Detect which cell encompasses the target text, then output its (X, Y) center coordinate. 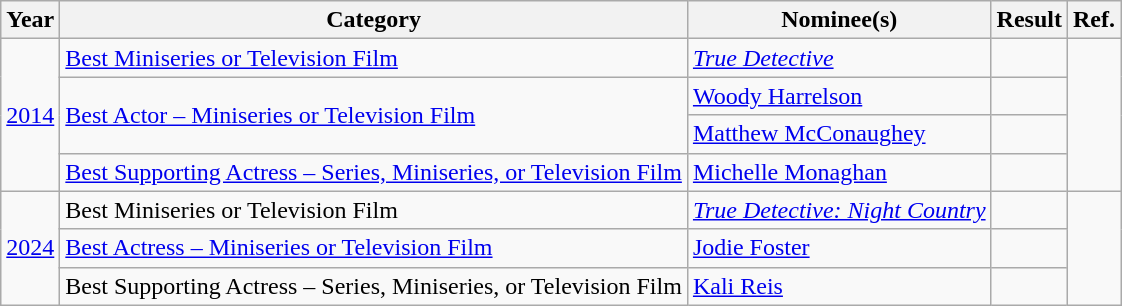
Result (1029, 20)
2024 (30, 248)
Best Actress – Miniseries or Television Film (374, 248)
True Detective (839, 58)
Nominee(s) (839, 20)
2014 (30, 115)
Kali Reis (839, 286)
Michelle Monaghan (839, 172)
Jodie Foster (839, 248)
Year (30, 20)
Ref. (1094, 20)
True Detective: Night Country (839, 210)
Best Actor – Miniseries or Television Film (374, 115)
Matthew McConaughey (839, 134)
Woody Harrelson (839, 96)
Category (374, 20)
